Return the [x, y] coordinate for the center point of the cell that contains the specified text.  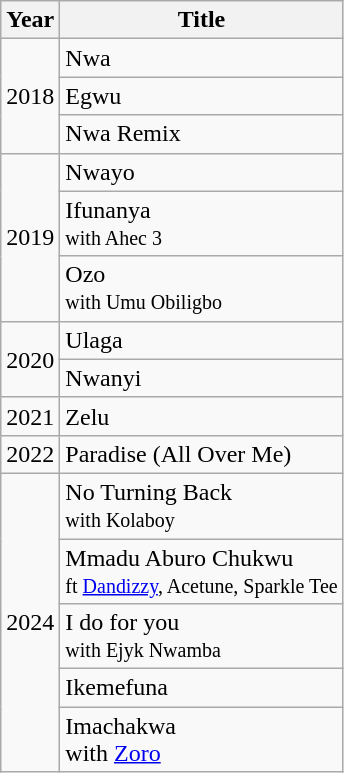
2018 [30, 96]
Year [30, 20]
2022 [30, 454]
Ozowith Umu Obiligbo [202, 288]
Ifunanyawith Ahec 3 [202, 224]
Title [202, 20]
I do for youwith Ejyk Nwamba [202, 636]
2019 [30, 237]
Ulaga [202, 340]
Zelu [202, 416]
Nwayo [202, 172]
Nwanyi [202, 378]
Nwa Remix [202, 134]
Paradise (All Over Me) [202, 454]
Nwa [202, 58]
No Turning Backwith Kolaboy [202, 506]
2020 [30, 359]
Ikemefuna [202, 688]
Imachakwawith Zoro [202, 740]
Mmadu Aburo Chukwuft Dandizzy, Acetune, Sparkle Tee [202, 570]
2024 [30, 622]
Egwu [202, 96]
2021 [30, 416]
